Pinpoint the cell where the given text exists, returning its (X, Y) midpoint coordinate. 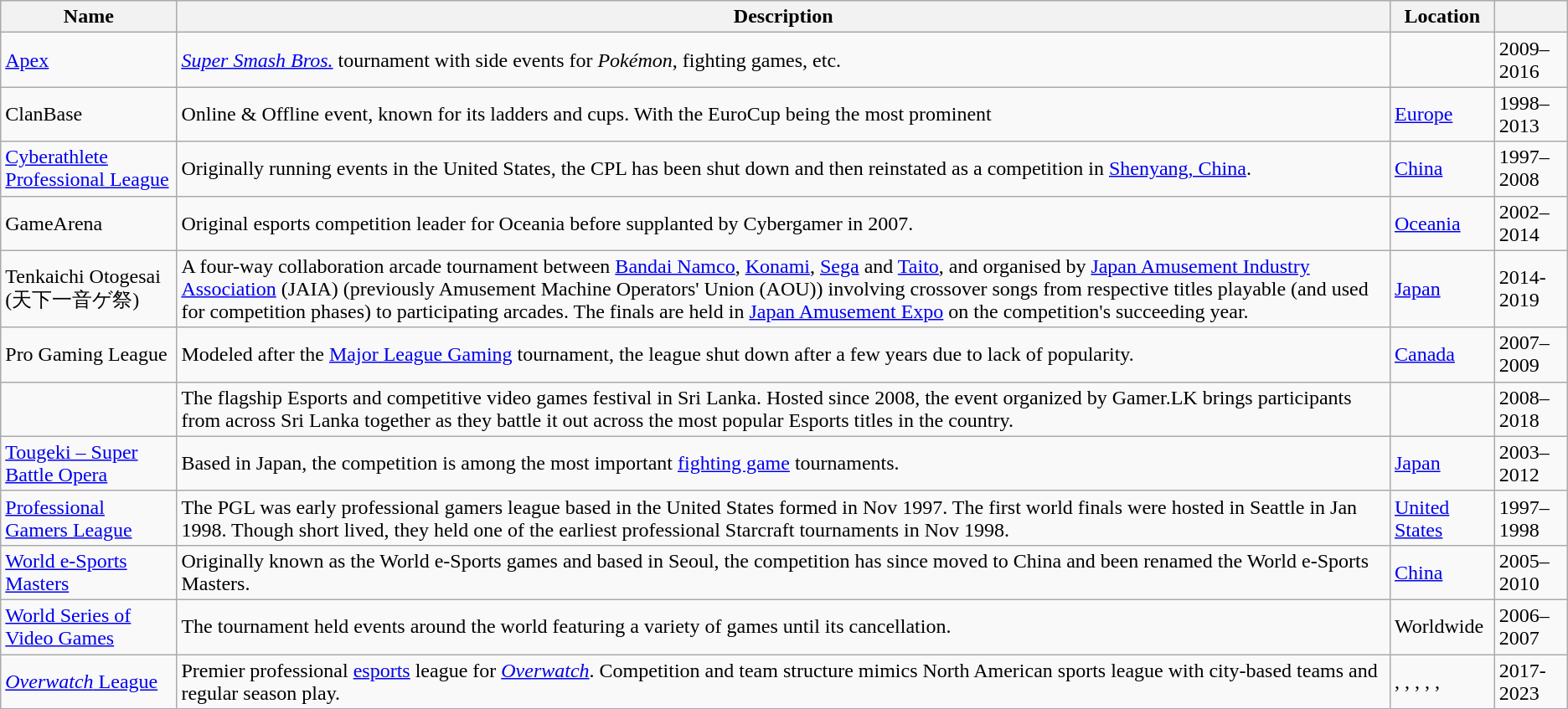
Location (1442, 17)
Overwatch League (89, 681)
Worldwide (1442, 626)
Online & Offline event, known for its ladders and cups. With the EuroCup being the most prominent (784, 114)
Originally running events in the United States, the CPL has been shut down and then reinstated as a competition in Shenyang, China. (784, 169)
Tougeki – Super Battle Opera (89, 464)
2014-2019 (1531, 289)
2003–2012 (1531, 464)
Super Smash Bros. tournament with side events for Pokémon, fighting games, etc. (784, 60)
2005–2010 (1531, 573)
Description (784, 17)
World e-Sports Masters (89, 573)
Modeled after the Major League Gaming tournament, the league shut down after a few years due to lack of popularity. (784, 355)
2002–2014 (1531, 223)
2006–2007 (1531, 626)
1998–2013 (1531, 114)
Professional Gamers League (89, 517)
2008–2018 (1531, 408)
Tenkaichi Otogesai (天下一音ゲ祭) (89, 289)
Name (89, 17)
2009–2016 (1531, 60)
Europe (1442, 114)
1997–1998 (1531, 517)
, , , , , (1442, 681)
ClanBase (89, 114)
GameArena (89, 223)
Apex (89, 60)
2017-2023 (1531, 681)
World Series of Video Games (89, 626)
The tournament held events around the world featuring a variety of games until its cancellation. (784, 626)
2007–2009 (1531, 355)
Cyberathlete Professional League (89, 169)
United States (1442, 517)
1997–2008 (1531, 169)
Oceania (1442, 223)
Canada (1442, 355)
Pro Gaming League (89, 355)
Original esports competition leader for Oceania before supplanted by Cybergamer in 2007. (784, 223)
Based in Japan, the competition is among the most important fighting game tournaments. (784, 464)
